Return the (X, Y) coordinate for the center point of the cell that contains the specified text.  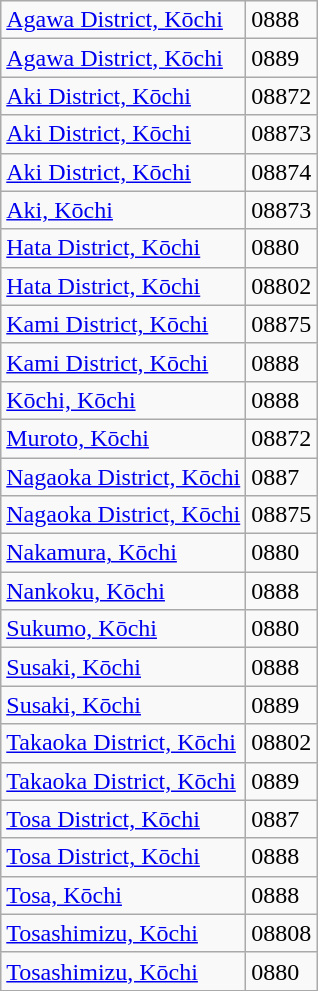
Tosa, Kōchi (124, 895)
Muroto, Kōchi (124, 438)
08808 (282, 933)
Nakamura, Kōchi (124, 553)
Nankoku, Kōchi (124, 591)
08874 (282, 172)
Kōchi, Kōchi (124, 400)
Sukumo, Kōchi (124, 629)
Aki, Kōchi (124, 210)
